Identify which cell holds the provided text, then report its (x, y) central coordinate. 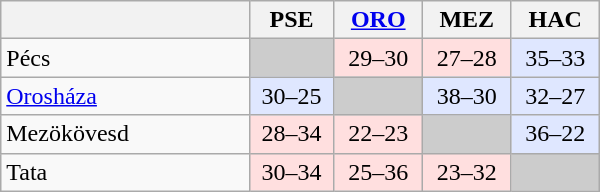
HAC (555, 20)
32–27 (555, 96)
35–33 (555, 58)
30–34 (292, 172)
27–28 (468, 58)
28–34 (292, 134)
36–22 (555, 134)
22–23 (378, 134)
23–32 (468, 172)
25–36 (378, 172)
Orosháza (125, 96)
29–30 (378, 58)
PSE (292, 20)
Pécs (125, 58)
ORO (378, 20)
38–30 (468, 96)
Tata (125, 172)
Mezökövesd (125, 134)
30–25 (292, 96)
MEZ (468, 20)
